From the cell containing the given text, extract its center point as (x, y) coordinate. 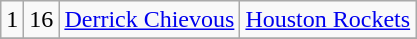
1 (12, 20)
Houston Rockets (328, 20)
16 (42, 20)
Derrick Chievous (150, 20)
